Identify which cell holds the provided text, then report its [x, y] central coordinate. 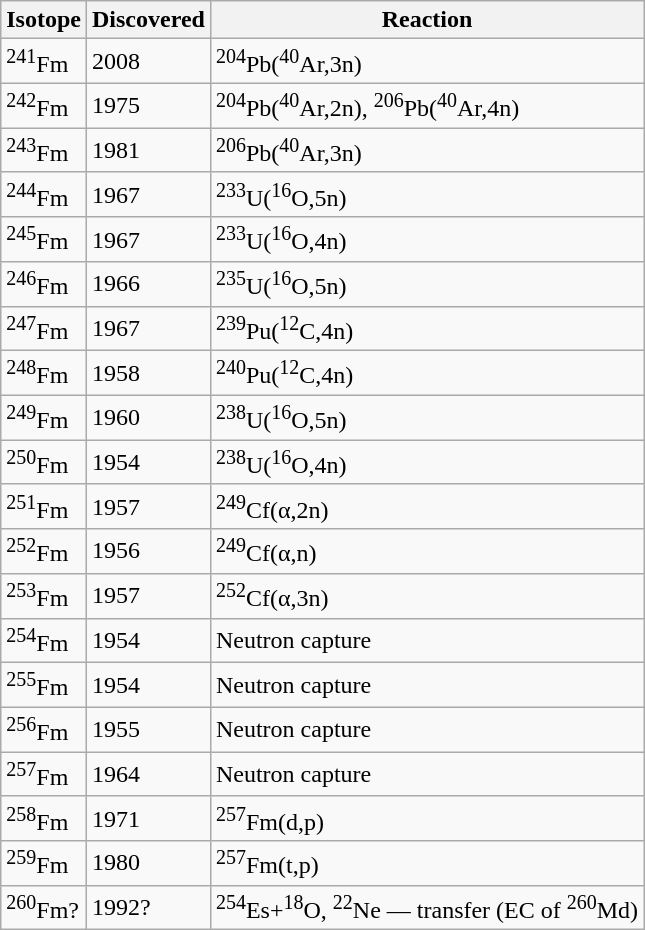
247Fm [44, 328]
254Es+18O, 22Ne — transfer (EC of 260Md) [426, 908]
1956 [148, 552]
239Pu(12C,4n) [426, 328]
249Cf(α,n) [426, 552]
248Fm [44, 374]
249Cf(α,2n) [426, 506]
2008 [148, 62]
249Fm [44, 418]
257Fm [44, 774]
204Pb(40Ar,2n), 206Pb(40Ar,4n) [426, 106]
259Fm [44, 864]
Reaction [426, 20]
1955 [148, 730]
235U(16O,5n) [426, 284]
253Fm [44, 596]
246Fm [44, 284]
206Pb(40Ar,3n) [426, 150]
1964 [148, 774]
257Fm(d,p) [426, 818]
260Fm? [44, 908]
245Fm [44, 240]
1960 [148, 418]
242Fm [44, 106]
252Fm [44, 552]
233U(16O,5n) [426, 194]
240Pu(12C,4n) [426, 374]
238U(16O,4n) [426, 462]
1992? [148, 908]
241Fm [44, 62]
204Pb(40Ar,3n) [426, 62]
254Fm [44, 640]
1981 [148, 150]
1966 [148, 284]
1975 [148, 106]
1971 [148, 818]
252Cf(α,3n) [426, 596]
233U(16O,4n) [426, 240]
1980 [148, 864]
255Fm [44, 686]
258Fm [44, 818]
251Fm [44, 506]
256Fm [44, 730]
238U(16O,5n) [426, 418]
250Fm [44, 462]
Isotope [44, 20]
244Fm [44, 194]
243Fm [44, 150]
Discovered [148, 20]
1958 [148, 374]
257Fm(t,p) [426, 864]
